Scan for the cell matching the given text and deliver its (x, y) coordinate at center. 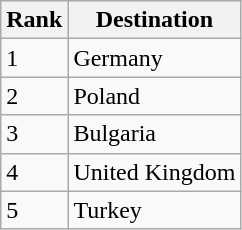
Rank (34, 20)
Germany (154, 58)
Bulgaria (154, 134)
Turkey (154, 210)
5 (34, 210)
3 (34, 134)
4 (34, 172)
Destination (154, 20)
Poland (154, 96)
United Kingdom (154, 172)
1 (34, 58)
2 (34, 96)
